Find where the given text appears and provide that cell's center as (X, Y) coordinate. 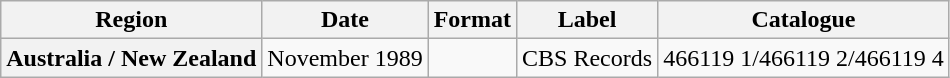
466119 1/466119 2/466119 4 (804, 58)
Label (588, 20)
Region (132, 20)
CBS Records (588, 58)
November 1989 (345, 58)
Catalogue (804, 20)
Date (345, 20)
Australia / New Zealand (132, 58)
Format (472, 20)
